From the cell containing the given text, extract its center point as (X, Y) coordinate. 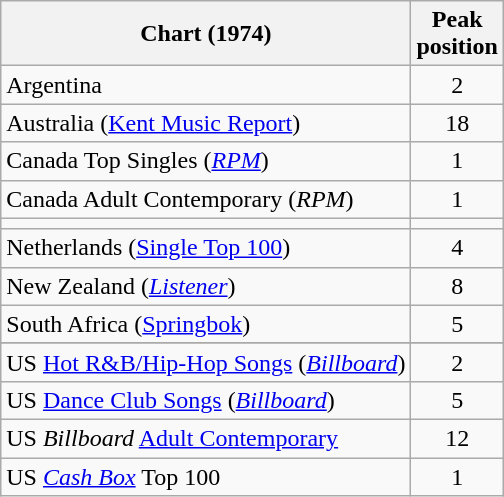
Netherlands (Single Top 100) (206, 248)
18 (457, 123)
South Africa (Springbok) (206, 324)
8 (457, 286)
Argentina (206, 85)
US Hot R&B/Hip-Hop Songs (Billboard) (206, 362)
US Cash Box Top 100 (206, 477)
12 (457, 438)
New Zealand (Listener) (206, 286)
4 (457, 248)
Canada Adult Contemporary (RPM) (206, 199)
Australia (Kent Music Report) (206, 123)
Chart (1974) (206, 34)
Peakposition (457, 34)
US Dance Club Songs (Billboard) (206, 400)
US Billboard Adult Contemporary (206, 438)
Canada Top Singles (RPM) (206, 161)
